Detect which cell encompasses the target text, then output its (x, y) center coordinate. 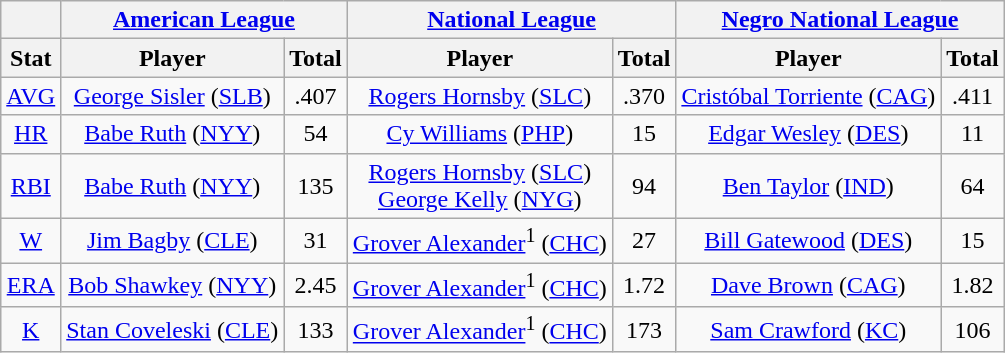
Ben Taylor (IND) (808, 186)
54 (316, 134)
Jim Bagby (CLE) (172, 240)
.411 (973, 96)
.407 (316, 96)
1.82 (973, 286)
Sam Crawford (KC) (808, 330)
W (31, 240)
Dave Brown (CAG) (808, 286)
94 (644, 186)
Bob Shawkey (NYY) (172, 286)
Rogers Hornsby (SLC)George Kelly (NYG) (480, 186)
2.45 (316, 286)
National League (512, 20)
Rogers Hornsby (SLC) (480, 96)
11 (973, 134)
AVG (31, 96)
RBI (31, 186)
173 (644, 330)
.370 (644, 96)
Stat (31, 58)
Stan Coveleski (CLE) (172, 330)
Bill Gatewood (DES) (808, 240)
135 (316, 186)
K (31, 330)
64 (973, 186)
Cristóbal Torriente (CAG) (808, 96)
George Sisler (SLB) (172, 96)
31 (316, 240)
Negro National League (840, 20)
133 (316, 330)
American League (204, 20)
Edgar Wesley (DES) (808, 134)
106 (973, 330)
HR (31, 134)
1.72 (644, 286)
ERA (31, 286)
27 (644, 240)
Cy Williams (PHP) (480, 134)
